For the text-containing cell, return its midpoint in (X, Y) coordinate format. 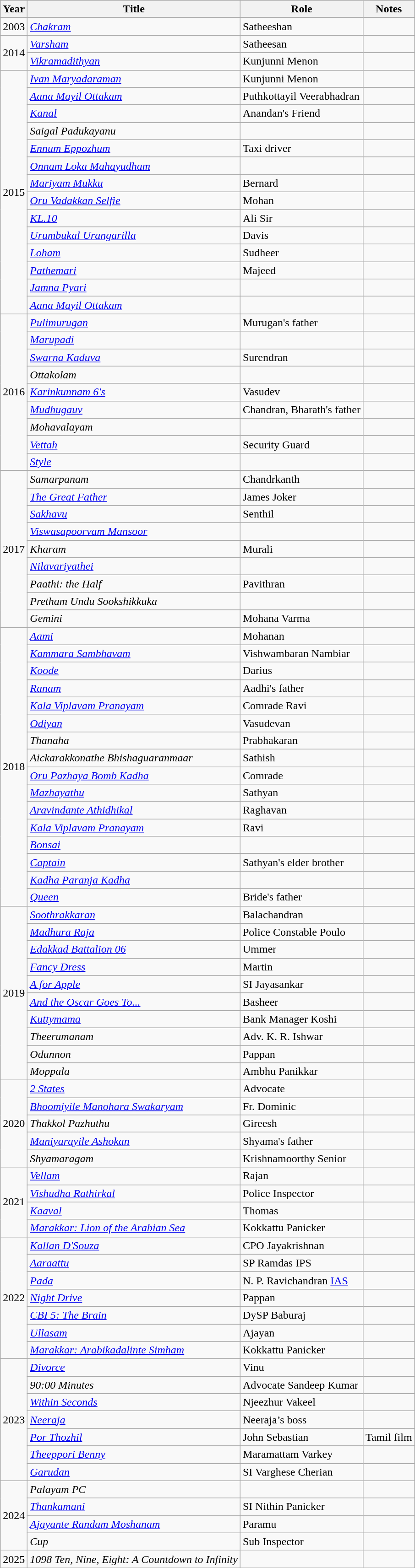
1098 Ten, Nine, Eight: A Countdown to Infinity (134, 1559)
Shyamaragam (134, 1158)
Year (14, 9)
Within Seconds (134, 1402)
Pathemari (134, 270)
Ali Sir (301, 218)
Divorce (134, 1368)
Anandan's Friend (301, 113)
Mariyam Mukku (134, 183)
Vasudevan (301, 723)
Pada (134, 1280)
Paathi: the Half (134, 584)
Marakkar: Arabikadalinte Simham (134, 1350)
A for Apple (134, 984)
John Sebastian (301, 1437)
2025 (14, 1559)
Bernard (301, 183)
Balachandran (301, 915)
2021 (14, 1202)
Marupadi (134, 340)
Mudhugauv (134, 410)
Thomas (301, 1211)
Aadhi's father (301, 688)
Vishwambaran Nambiar (301, 653)
Pretham Undu Sookshikkuka (134, 601)
Chandran, Bharath's father (301, 410)
Palayam PC (134, 1489)
Vinu (301, 1368)
Chakram (134, 27)
Gemini (134, 619)
Police Inspector (301, 1193)
Davis (301, 236)
Swarna Kaduva (134, 357)
Edakkad Battalion 06 (134, 949)
Vishudha Rathirkal (134, 1193)
Oru Vadakkan Selfie (134, 200)
And the Oscar Goes To... (134, 1002)
Oru Pazhaya Bomb Kadha (134, 776)
Viswasapoorvam Mansoor (134, 532)
Notes (388, 9)
Sathyan (301, 793)
James Joker (301, 496)
SI Nithin Panicker (301, 1507)
N. P. Ravichandran IAS (301, 1280)
Majeed (301, 270)
Jamna Pyari (134, 288)
Thankamani (134, 1507)
Aami (134, 636)
Bonsai (134, 845)
Role (301, 9)
SI Varghese Cherian (301, 1472)
Kammara Sambhavam (134, 653)
Murugan's father (301, 323)
Saigal Padukayanu (134, 131)
Raghavan (301, 810)
SP Ramdas IPS (301, 1263)
Varsham (134, 44)
Mohan (301, 200)
Aravindante Athidhikal (134, 810)
Senthil (301, 514)
2020 (14, 1124)
Night Drive (134, 1298)
Theeppori Benny (134, 1455)
Gireesh (301, 1124)
2022 (14, 1298)
2019 (14, 993)
Onnam Loka Mahayudham (134, 166)
Vettah (134, 444)
Title (134, 9)
Police Constable Poulo (301, 932)
Sakhavu (134, 514)
Advocate (301, 1089)
Darius (301, 671)
Mazhayathu (134, 793)
Fancy Dress (134, 967)
Ennum Eppozhum (134, 148)
90:00 Minutes (134, 1385)
Garudan (134, 1472)
Theerumanam (134, 1036)
Koode (134, 671)
Odunnon (134, 1054)
Madhura Raja (134, 932)
Kallan D'Souza (134, 1245)
Adv. K. R. Ishwar (301, 1036)
Samarpanam (134, 479)
Maniyarayile Ashokan (134, 1141)
Vellam (134, 1176)
Odiyan (134, 723)
Ajayan (301, 1333)
Comrade (301, 776)
Bank Manager Koshi (301, 1019)
2003 (14, 27)
Soothrakkaran (134, 915)
Rajan (301, 1176)
Ivan Maryadaraman (134, 79)
Murali (301, 549)
Mohana Varma (301, 619)
2024 (14, 1515)
Maramattam Varkey (301, 1455)
Pavithran (301, 584)
2017 (14, 549)
Karinkunnam 6's (134, 392)
Pulimurugan (134, 323)
2014 (14, 53)
2015 (14, 192)
Shyama's father (301, 1141)
Advocate Sandeep Kumar (301, 1385)
Neeraja (134, 1420)
2016 (14, 393)
Ottakolam (134, 375)
Surendran (301, 357)
Neeraja’s boss (301, 1420)
Puthkottayil Veerabhadran (301, 96)
Chandrkanth (301, 479)
Ummer (301, 949)
Security Guard (301, 444)
Ullasam (134, 1333)
Njeezhur Vakeel (301, 1402)
The Great Father (134, 496)
Satheeshan (301, 27)
Ambhu Panikkar (301, 1072)
SI Jayasankar (301, 984)
Bride's father (301, 897)
Por Thozhil (134, 1437)
Kadha Paranja Kadha (134, 880)
Thanaha (134, 740)
Urumbukal Urangarilla (134, 236)
Sub Inspector (301, 1541)
Satheesan (301, 44)
Mohanan (301, 636)
Krishnamoorthy Senior (301, 1158)
Thakkol Pazhuthu (134, 1124)
Taxi driver (301, 148)
Style (134, 462)
2018 (14, 767)
Vasudev (301, 392)
Queen (134, 897)
Aickarakkonathe Bhishaguaranmaar (134, 758)
Vikramadithyan (134, 61)
Bhoomiyile Manohara Swakaryam (134, 1106)
CBI 5: The Brain (134, 1315)
Cup (134, 1541)
Ranam (134, 688)
Comrade Ravi (301, 706)
Moppala (134, 1072)
Tamil film (388, 1437)
Prabhakaran (301, 740)
Kanal (134, 113)
Aaraattu (134, 1263)
Loham (134, 253)
Kaaval (134, 1211)
Captain (134, 862)
Mohavalayam (134, 427)
CPO Jayakrishnan (301, 1245)
Paramu (301, 1524)
Kharam (134, 549)
Ajayante Randam Moshanam (134, 1524)
Fr. Dominic (301, 1106)
Sathish (301, 758)
KL.10 (134, 218)
Kuttymama (134, 1019)
Marakkar: Lion of the Arabian Sea (134, 1228)
DySP Baburaj (301, 1315)
Sathyan's elder brother (301, 862)
Ravi (301, 828)
2 States (134, 1089)
2023 (14, 1420)
Sudheer (301, 253)
Martin (301, 967)
Basheer (301, 1002)
Nilavariyathei (134, 566)
